Identify which cell holds the provided text, then report its (X, Y) central coordinate. 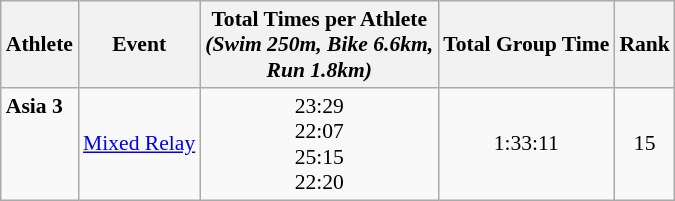
Total Times per Athlete (Swim 250m, Bike 6.6km, Run 1.8km) (319, 44)
Total Group Time (526, 44)
23:2922:0725:1522:20 (319, 144)
1:33:11 (526, 144)
Athlete (40, 44)
Mixed Relay (139, 144)
15 (644, 144)
Asia 3 (40, 144)
Event (139, 44)
Rank (644, 44)
